Detect which cell encompasses the target text, then output its (x, y) center coordinate. 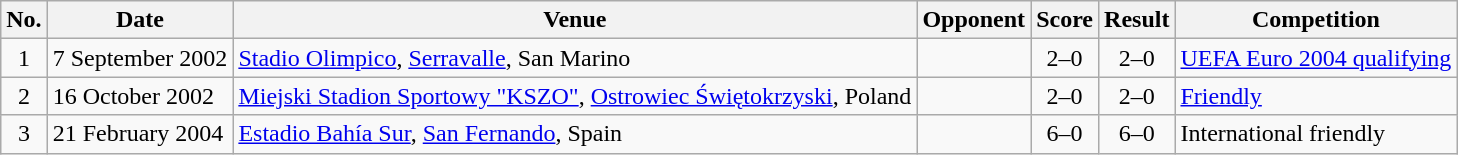
1 (24, 58)
Estadio Bahía Sur, San Fernando, Spain (575, 134)
International friendly (1316, 134)
16 October 2002 (140, 96)
3 (24, 134)
Stadio Olimpico, Serravalle, San Marino (575, 58)
Score (1065, 20)
21 February 2004 (140, 134)
UEFA Euro 2004 qualifying (1316, 58)
Opponent (974, 20)
7 September 2002 (140, 58)
Miejski Stadion Sportowy "KSZO", Ostrowiec Świętokrzyski, Poland (575, 96)
Date (140, 20)
No. (24, 20)
Friendly (1316, 96)
Venue (575, 20)
2 (24, 96)
Competition (1316, 20)
Result (1137, 20)
